Return (X, Y) of the center of cell containing provided text 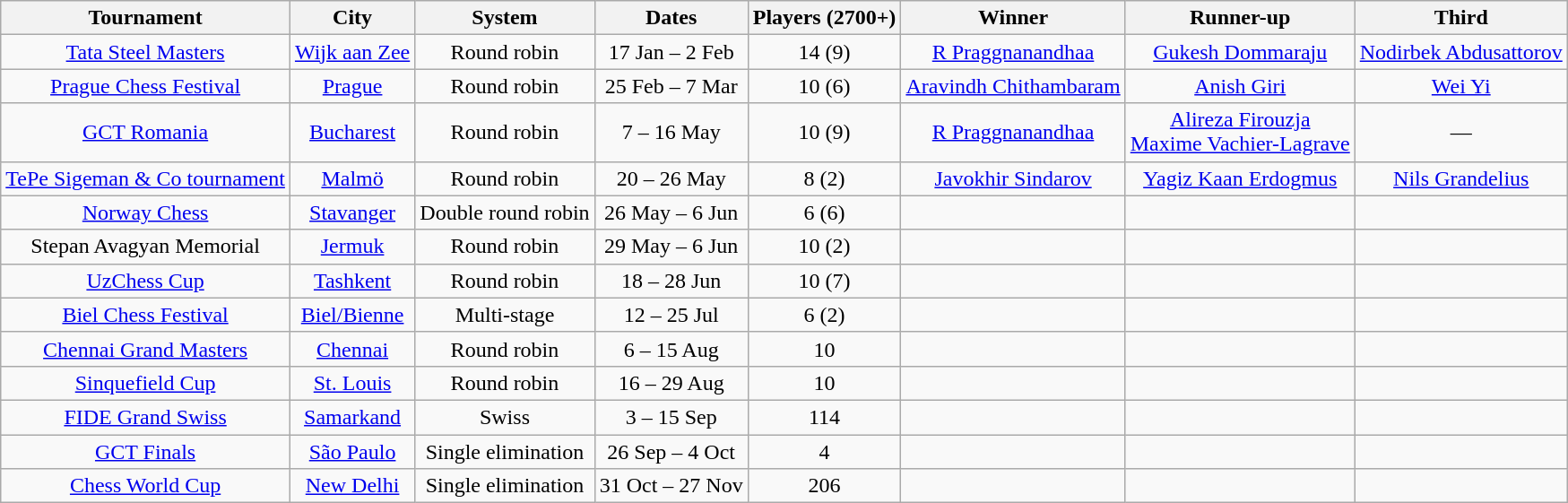
Tournament (145, 18)
Winner (1013, 18)
Gukesh Dommaraju (1240, 52)
Third (1461, 18)
New Delhi (351, 486)
GCT Romania (145, 133)
Dates (671, 18)
TePe Sigeman & Co tournament (145, 178)
114 (825, 417)
26 Sep – 4 Oct (671, 451)
Chennai (351, 349)
6 – 15 Aug (671, 349)
Nodirbek Abdusattorov (1461, 52)
20 – 26 May (671, 178)
Multi-stage (505, 315)
GCT Finals (145, 451)
4 (825, 451)
16 – 29 Aug (671, 383)
Chennai Grand Masters (145, 349)
6 (2) (825, 315)
Nils Grandelius (1461, 178)
14 (9) (825, 52)
Anish Giri (1240, 86)
10 (2) (825, 247)
31 Oct – 27 Nov (671, 486)
Aravindh Chithambaram (1013, 86)
3 – 15 Sep (671, 417)
Prague (351, 86)
Swiss (505, 417)
Malmö (351, 178)
City (351, 18)
Sinquefield Cup (145, 383)
Biel/Bienne (351, 315)
Tata Steel Masters (145, 52)
Bucharest (351, 133)
6 (6) (825, 212)
29 May – 6 Jun (671, 247)
Jermuk (351, 247)
17 Jan – 2 Feb (671, 52)
Wijk aan Zee (351, 52)
7 – 16 May (671, 133)
UzChess Cup (145, 281)
Stavanger (351, 212)
Players (2700+) (825, 18)
Double round robin (505, 212)
25 Feb – 7 Mar (671, 86)
12 – 25 Jul (671, 315)
Samarkand (351, 417)
Runner-up (1240, 18)
— (1461, 133)
Norway Chess (145, 212)
8 (2) (825, 178)
FIDE Grand Swiss (145, 417)
Biel Chess Festival (145, 315)
St. Louis (351, 383)
10 (6) (825, 86)
Tashkent (351, 281)
São Paulo (351, 451)
System (505, 18)
Chess World Cup (145, 486)
26 May – 6 Jun (671, 212)
18 – 28 Jun (671, 281)
Wei Yi (1461, 86)
Alireza Firouzja Maxime Vachier-Lagrave (1240, 133)
Stepan Avagyan Memorial (145, 247)
Prague Chess Festival (145, 86)
206 (825, 486)
10 (7) (825, 281)
Yagiz Kaan Erdogmus (1240, 178)
Javokhir Sindarov (1013, 178)
10 (9) (825, 133)
